Extract the [x, y] coordinate from the center of the cell holding the provided text.  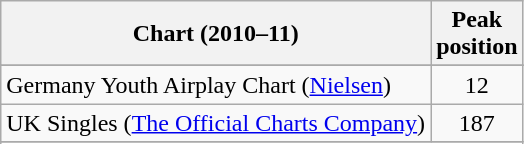
12 [477, 85]
Peakposition [477, 34]
Germany Youth Airplay Chart (Nielsen) [216, 85]
Chart (2010–11) [216, 34]
UK Singles (The Official Charts Company) [216, 123]
187 [477, 123]
